Provide the (x, y) coordinate of the cell's center where the given text is located.  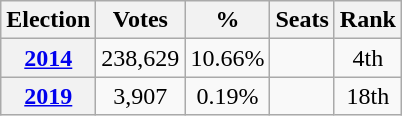
Votes (140, 20)
238,629 (140, 58)
% (228, 20)
Rank (368, 20)
3,907 (140, 96)
4th (368, 58)
0.19% (228, 96)
10.66% (228, 58)
Seats (302, 20)
18th (368, 96)
Election (48, 20)
2019 (48, 96)
2014 (48, 58)
